From the cell containing the given text, extract its center point as (X, Y) coordinate. 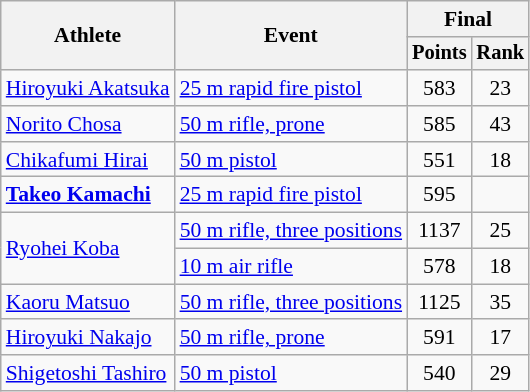
Norito Chosa (88, 124)
43 (501, 124)
29 (501, 373)
Athlete (88, 36)
10 m air rifle (292, 267)
1125 (439, 302)
551 (439, 160)
Points (439, 54)
Takeo Kamachi (88, 195)
23 (501, 88)
583 (439, 88)
Hiroyuki Nakajo (88, 338)
591 (439, 338)
Ryohei Koba (88, 248)
585 (439, 124)
25 (501, 231)
Hiroyuki Akatsuka (88, 88)
Kaoru Matsuo (88, 302)
540 (439, 373)
17 (501, 338)
35 (501, 302)
595 (439, 195)
Chikafumi Hirai (88, 160)
Final (468, 19)
Event (292, 36)
578 (439, 267)
1137 (439, 231)
Shigetoshi Tashiro (88, 373)
Rank (501, 54)
